From the cell containing the given text, extract its center point as [X, Y] coordinate. 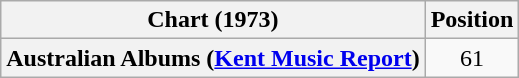
Chart (1973) [213, 20]
Position [472, 20]
61 [472, 58]
Australian Albums (Kent Music Report) [213, 58]
